Determine the (x, y) coordinate at the center of the cell enclosing the given text.  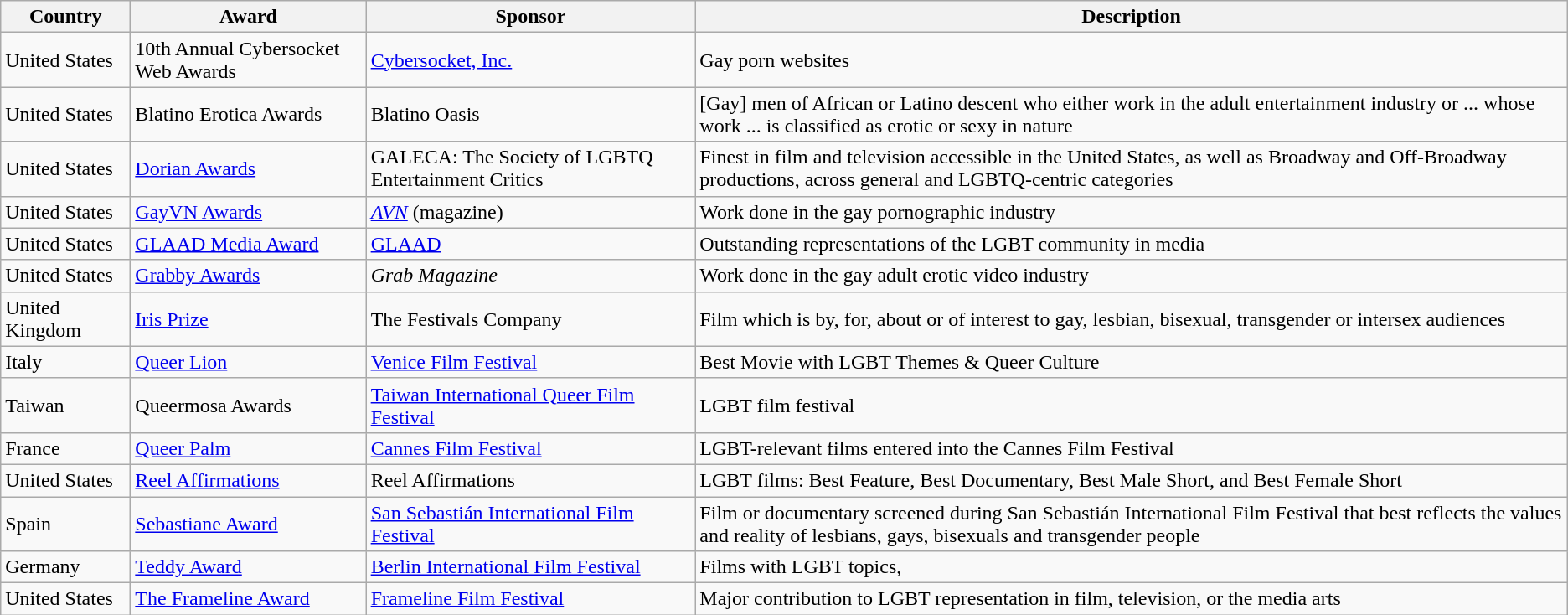
Award (248, 17)
Italy (65, 362)
Film which is by, for, about or of interest to gay, lesbian, bisexual, transgender or intersex audiences (1131, 318)
The Festivals Company (531, 318)
LGBT films: Best Feature, Best Documentary, Best Male Short, and Best Female Short (1131, 480)
Venice Film Festival (531, 362)
San Sebastián International Film Festival (531, 523)
United Kingdom (65, 318)
Queer Lion (248, 362)
Sebastiane Award (248, 523)
Best Movie with LGBT Themes & Queer Culture (1131, 362)
Blatino Oasis (531, 114)
Taiwan International Queer Film Festival (531, 406)
The Frameline Award (248, 599)
10th Annual Cybersocket Web Awards (248, 60)
Grabby Awards (248, 276)
Description (1131, 17)
Berlin International Film Festival (531, 567)
Blatino Erotica Awards (248, 114)
GLAAD Media Award (248, 244)
Work done in the gay adult erotic video industry (1131, 276)
Dorian Awards (248, 169)
GALECA: The Society of LGBTQ Entertainment Critics (531, 169)
Germany (65, 567)
Frameline Film Festival (531, 599)
Work done in the gay pornographic industry (1131, 212)
Films with LGBT topics, (1131, 567)
France (65, 448)
Gay porn websites (1131, 60)
Sponsor (531, 17)
Teddy Award (248, 567)
Cybersocket, Inc. (531, 60)
Iris Prize (248, 318)
Spain (65, 523)
Country (65, 17)
Outstanding representations of the LGBT community in media (1131, 244)
Cannes Film Festival (531, 448)
Major contribution to LGBT representation in film, television, or the media arts (1131, 599)
Grab Magazine (531, 276)
GLAAD (531, 244)
LGBT film festival (1131, 406)
Taiwan (65, 406)
Queer Palm (248, 448)
AVN (magazine) (531, 212)
LGBT-relevant films entered into the Cannes Film Festival (1131, 448)
Queermosa Awards (248, 406)
GayVN Awards (248, 212)
